For the text-containing cell, return its midpoint in (X, Y) coordinate format. 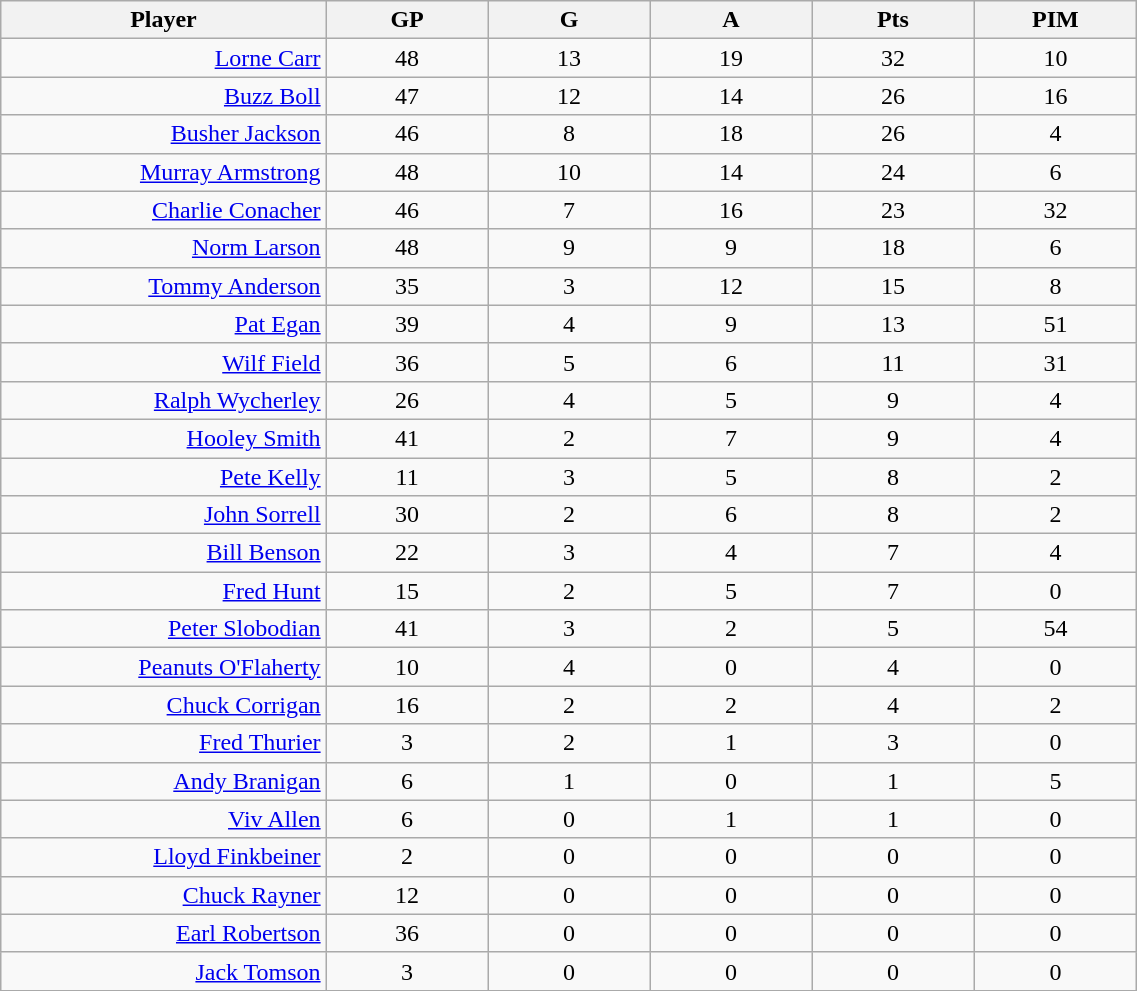
Fred Thurier (164, 743)
A (731, 20)
23 (893, 210)
24 (893, 172)
Viv Allen (164, 819)
22 (407, 553)
19 (731, 58)
30 (407, 515)
Tommy Anderson (164, 286)
Norm Larson (164, 248)
Buzz Boll (164, 96)
Jack Tomson (164, 971)
31 (1056, 362)
51 (1056, 324)
54 (1056, 629)
Bill Benson (164, 553)
Earl Robertson (164, 933)
Chuck Rayner (164, 895)
Murray Armstrong (164, 172)
39 (407, 324)
Fred Hunt (164, 591)
Pat Egan (164, 324)
Peanuts O'Flaherty (164, 667)
G (569, 20)
Charlie Conacher (164, 210)
Busher Jackson (164, 134)
Player (164, 20)
Peter Slobodian (164, 629)
Wilf Field (164, 362)
GP (407, 20)
PIM (1056, 20)
Pts (893, 20)
Andy Branigan (164, 781)
Hooley Smith (164, 438)
Chuck Corrigan (164, 705)
47 (407, 96)
Ralph Wycherley (164, 400)
John Sorrell (164, 515)
Lorne Carr (164, 58)
35 (407, 286)
Pete Kelly (164, 477)
Lloyd Finkbeiner (164, 857)
